For the text-containing cell, return its midpoint in (x, y) coordinate format. 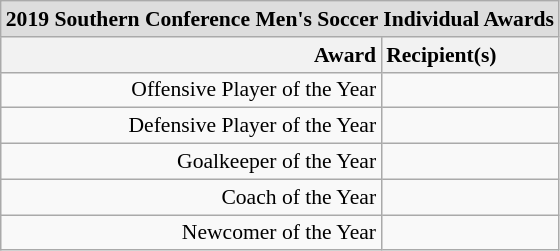
Recipient(s) (470, 55)
Award (191, 55)
Goalkeeper of the Year (191, 162)
Coach of the Year (191, 197)
Defensive Player of the Year (191, 126)
Newcomer of the Year (191, 233)
2019 Southern Conference Men's Soccer Individual Awards (280, 19)
Offensive Player of the Year (191, 90)
